Scan for the cell matching the given text and deliver its [X, Y] coordinate at center. 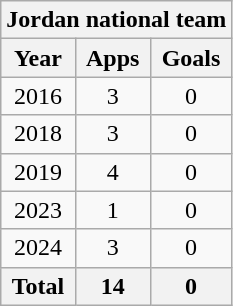
2018 [38, 134]
Apps [112, 58]
2016 [38, 96]
4 [112, 172]
1 [112, 210]
Goals [191, 58]
Jordan national team [116, 20]
2024 [38, 248]
2019 [38, 172]
2023 [38, 210]
Year [38, 58]
14 [112, 286]
Total [38, 286]
